Pinpoint the cell where the given text exists, returning its [X, Y] midpoint coordinate. 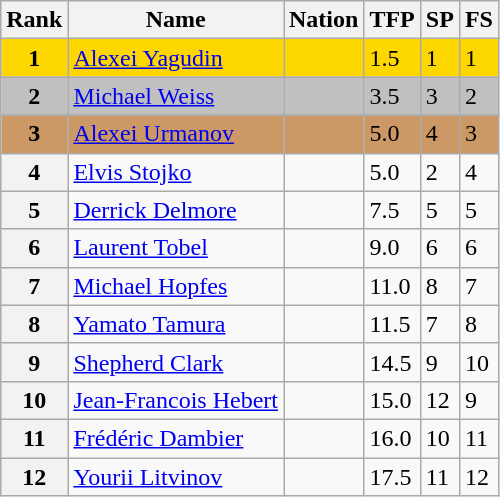
1.5 [392, 58]
Elvis Stojko [176, 172]
Frédéric Dambier [176, 438]
SP [440, 20]
Yourii Litvinov [176, 477]
9.0 [392, 248]
15.0 [392, 400]
Derrick Delmore [176, 210]
FS [478, 20]
Alexei Urmanov [176, 134]
16.0 [392, 438]
Jean-Francois Hebert [176, 400]
Michael Hopfes [176, 286]
Name [176, 20]
3.5 [392, 96]
Nation [324, 20]
7.5 [392, 210]
Michael Weiss [176, 96]
14.5 [392, 362]
Shepherd Clark [176, 362]
TFP [392, 20]
Alexei Yagudin [176, 58]
17.5 [392, 477]
Laurent Tobel [176, 248]
11.0 [392, 286]
Rank [34, 20]
11.5 [392, 324]
Yamato Tamura [176, 324]
